Output the [X, Y] coordinate of the center of the cell containing the given text.  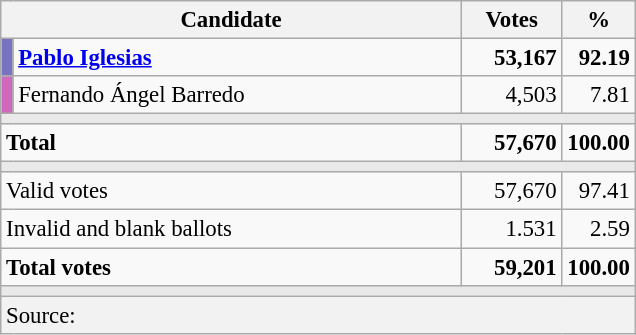
53,167 [512, 58]
% [598, 20]
7.81 [598, 95]
Source: [318, 315]
1.531 [512, 229]
Total [232, 143]
Candidate [232, 20]
Pablo Iglesias [237, 58]
97.41 [598, 191]
59,201 [512, 267]
Valid votes [232, 191]
92.19 [598, 58]
2.59 [598, 229]
Votes [512, 20]
Fernando Ángel Barredo [237, 95]
Total votes [232, 267]
Invalid and blank ballots [232, 229]
4,503 [512, 95]
